Search for the cell housing the specified text and yield its (X, Y) center coordinate. 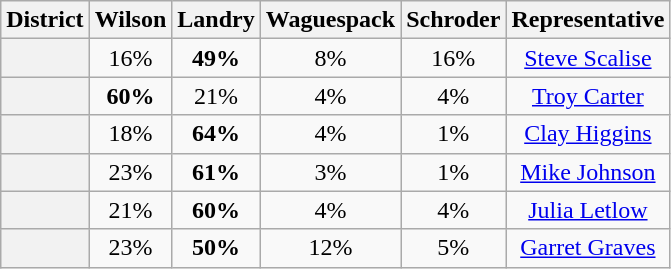
Troy Carter (588, 96)
Schroder (454, 20)
Steve Scalise (588, 58)
Wilson (130, 20)
District (45, 20)
18% (130, 134)
Julia Letlow (588, 210)
61% (216, 172)
Garret Graves (588, 248)
Waguespack (330, 20)
Clay Higgins (588, 134)
5% (454, 248)
8% (330, 58)
50% (216, 248)
Landry (216, 20)
49% (216, 58)
Representative (588, 20)
3% (330, 172)
12% (330, 248)
Mike Johnson (588, 172)
64% (216, 134)
